Identify which cell holds the provided text, then report its [X, Y] central coordinate. 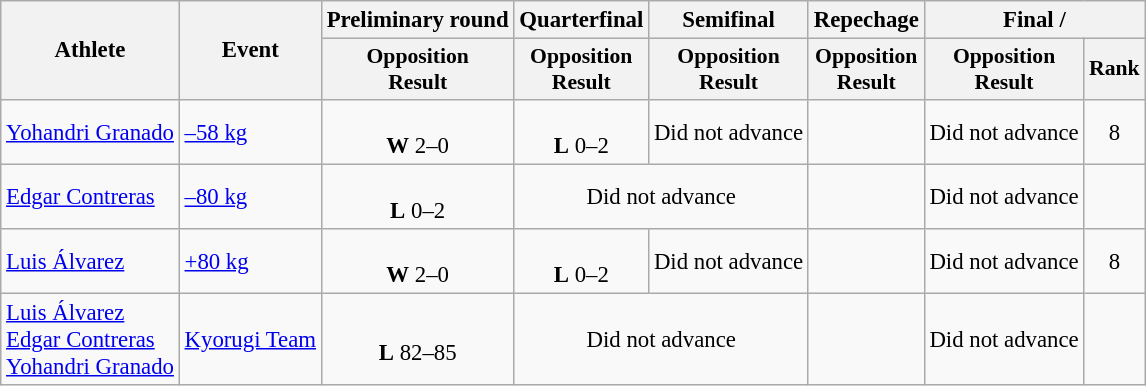
Edgar Contreras [90, 196]
+80 kg [250, 262]
Yohandri Granado [90, 132]
Luis Álvarez [90, 262]
–58 kg [250, 132]
Rank [1114, 70]
Repechage [866, 20]
Athlete [90, 50]
Kyorugi Team [250, 339]
L 82–85 [418, 339]
–80 kg [250, 196]
Quarterfinal [582, 20]
Semifinal [729, 20]
Event [250, 50]
Final / [1034, 20]
Luis ÁlvarezEdgar ContrerasYohandri Granado [90, 339]
Preliminary round [418, 20]
